Output the (x, y) coordinate of the center of the cell containing the given text.  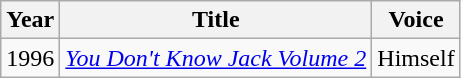
1996 (30, 58)
Himself (416, 58)
Year (30, 20)
You Don't Know Jack Volume 2 (216, 58)
Title (216, 20)
Voice (416, 20)
